Find where the given text appears and provide that cell's center as (X, Y) coordinate. 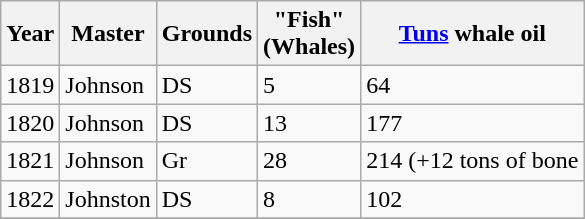
Gr (206, 161)
64 (472, 85)
8 (310, 199)
5 (310, 85)
13 (310, 123)
Year (30, 34)
1820 (30, 123)
102 (472, 199)
Tuns whale oil (472, 34)
"Fish"(Whales) (310, 34)
Master (108, 34)
1821 (30, 161)
1822 (30, 199)
177 (472, 123)
28 (310, 161)
214 (+12 tons of bone (472, 161)
1819 (30, 85)
Johnston (108, 199)
Grounds (206, 34)
